Find where the given text appears and provide that cell's center as [X, Y] coordinate. 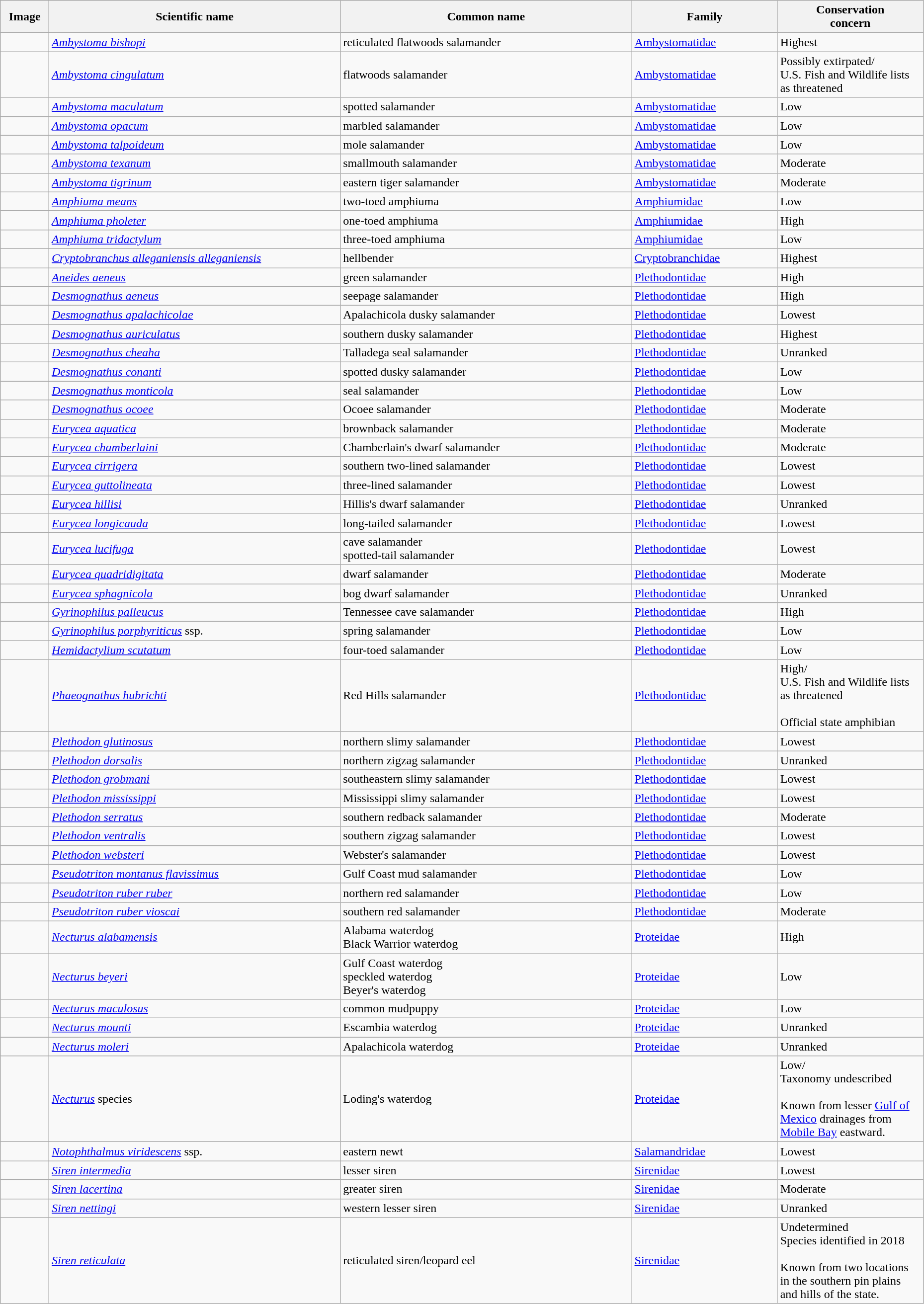
Hemidactylium scutatum [194, 650]
Ambystoma cingulatum [194, 75]
Eurycea aquatica [194, 428]
Eurycea longicauda [194, 523]
flatwoods salamander [486, 75]
Desmognathus ocoee [194, 409]
Ambystoma talpoideum [194, 145]
Eurycea quadridigitata [194, 574]
Apalachicola waterdog [486, 1047]
UndeterminedSpecies identified in 2018 Known from two locations in the southern pin plains and hills of the state. [850, 1260]
Conservationconcern [850, 17]
Ambystoma tigrinum [194, 182]
Tennessee cave salamander [486, 612]
Desmognathus apalachicolae [194, 315]
Eurycea hillisi [194, 504]
Necturus maculosus [194, 1009]
Necturus moleri [194, 1047]
Siren lacertina [194, 1189]
Gyrinophilus palleucus [194, 612]
Siren reticulata [194, 1260]
Necturus mounti [194, 1028]
Desmognathus aeneus [194, 296]
Plethodon ventralis [194, 836]
Plethodon grobmani [194, 779]
dwarf salamander [486, 574]
Pseudotriton ruber ruber [194, 893]
Necturus alabamensis [194, 937]
greater siren [486, 1189]
green salamander [486, 277]
Loding's waterdog [486, 1099]
Ambystoma bishopi [194, 42]
Eurycea guttolineata [194, 485]
Eurycea chamberlaini [194, 447]
Eurycea lucifuga [194, 549]
Gulf Coast mud salamander [486, 874]
Ambystoma texanum [194, 163]
eastern newt [486, 1151]
Ambystoma maculatum [194, 107]
smallmouth salamander [486, 163]
Plethodon dorsalis [194, 760]
Necturus species [194, 1099]
western lesser siren [486, 1208]
Desmognathus cheaha [194, 353]
hellbender [486, 258]
southern two-lined salamander [486, 466]
Gyrinophilus porphyriticus ssp. [194, 631]
southern zigzag salamander [486, 836]
Notophthalmus viridescens ssp. [194, 1151]
cave salamanderspotted-tail salamander [486, 549]
Eurycea sphagnicola [194, 593]
seal salamander [486, 391]
three-toed amphiuma [486, 239]
Desmognathus monticola [194, 391]
southern red salamander [486, 911]
Talladega seal salamander [486, 353]
Red Hills salamander [486, 696]
Salamandridae [705, 1151]
long-tailed salamander [486, 523]
Siren nettingi [194, 1208]
Webster's salamander [486, 855]
Plethodon serratus [194, 817]
Chamberlain's dwarf salamander [486, 447]
Amphiuma pholeter [194, 220]
Hillis's dwarf salamander [486, 504]
Gulf Coast waterdogspeckled waterdogBeyer's waterdog [486, 976]
northern zigzag salamander [486, 760]
mole salamander [486, 145]
bog dwarf salamander [486, 593]
Common name [486, 17]
Ocoee salamander [486, 409]
Phaeognathus hubrichti [194, 696]
reticulated siren/leopard eel [486, 1260]
Ambystoma opacum [194, 126]
seepage salamander [486, 296]
Desmognathus auriculatus [194, 334]
four-toed salamander [486, 650]
Possibly extirpated/U.S. Fish and Wildlife lists as threatened [850, 75]
High/U.S. Fish and Wildlife lists as threatened Official state amphibian [850, 696]
Amphiuma tridactylum [194, 239]
one-toed amphiuma [486, 220]
two-toed amphiuma [486, 201]
common mudpuppy [486, 1009]
Low/Taxonomy undescribed Known from lesser Gulf of Mexico drainages from Mobile Bay eastward. [850, 1099]
lesser siren [486, 1170]
Siren intermedia [194, 1170]
Cryptobranchidae [705, 258]
Image [25, 17]
Eurycea cirrigera [194, 466]
Desmognathus conanti [194, 372]
Amphiuma means [194, 201]
spotted salamander [486, 107]
southern dusky salamander [486, 334]
Family [705, 17]
Apalachicola dusky salamander [486, 315]
Plethodon mississippi [194, 798]
eastern tiger salamander [486, 182]
Cryptobranchus alleganiensis alleganiensis [194, 258]
northern red salamander [486, 893]
southeastern slimy salamander [486, 779]
Necturus beyeri [194, 976]
Alabama waterdogBlack Warrior waterdog [486, 937]
Pseudotriton ruber vioscai [194, 911]
Plethodon glutinosus [194, 741]
marbled salamander [486, 126]
three-lined salamander [486, 485]
Plethodon websteri [194, 855]
Aneides aeneus [194, 277]
Escambia waterdog [486, 1028]
reticulated flatwoods salamander [486, 42]
Scientific name [194, 17]
Pseudotriton montanus flavissimus [194, 874]
southern redback salamander [486, 817]
northern slimy salamander [486, 741]
Mississippi slimy salamander [486, 798]
spotted dusky salamander [486, 372]
spring salamander [486, 631]
brownback salamander [486, 428]
